Locate the cell with the specified text and output its [X, Y] center coordinate. 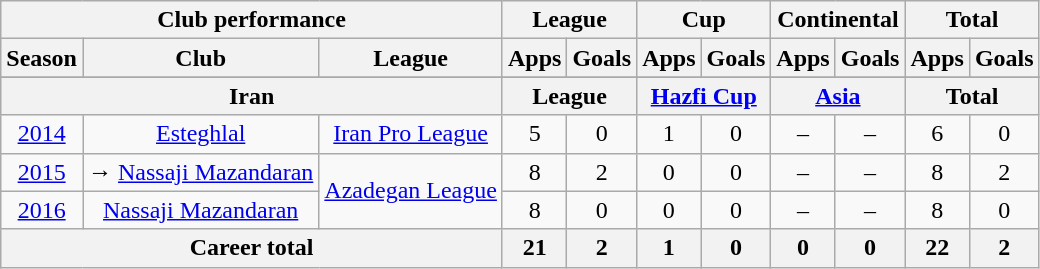
21 [534, 248]
Club performance [252, 20]
5 [534, 134]
Continental [838, 20]
→ Nassaji Mazandaran [200, 172]
2014 [42, 134]
2015 [42, 172]
Nassaji Mazandaran [200, 210]
22 [937, 248]
2016 [42, 210]
Esteghlal [200, 134]
Hazfi Cup [704, 96]
Cup [704, 20]
Club [200, 58]
Season [42, 58]
Iran [252, 96]
Career total [252, 248]
Asia [838, 96]
Iran Pro League [411, 134]
6 [937, 134]
Azadegan League [411, 191]
